Scan for the cell matching the given text and deliver its (x, y) coordinate at center. 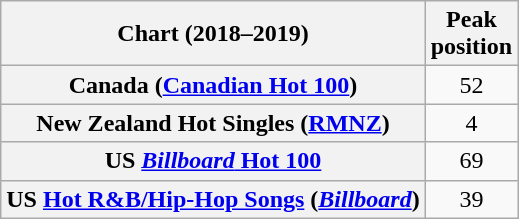
Canada (Canadian Hot 100) (213, 85)
Peakposition (471, 34)
New Zealand Hot Singles (RMNZ) (213, 123)
Chart (2018–2019) (213, 34)
39 (471, 199)
52 (471, 85)
69 (471, 161)
4 (471, 123)
US Billboard Hot 100 (213, 161)
US Hot R&B/Hip-Hop Songs (Billboard) (213, 199)
